Capture the cell that displays the provided text and extract its [x, y] central coordinate. 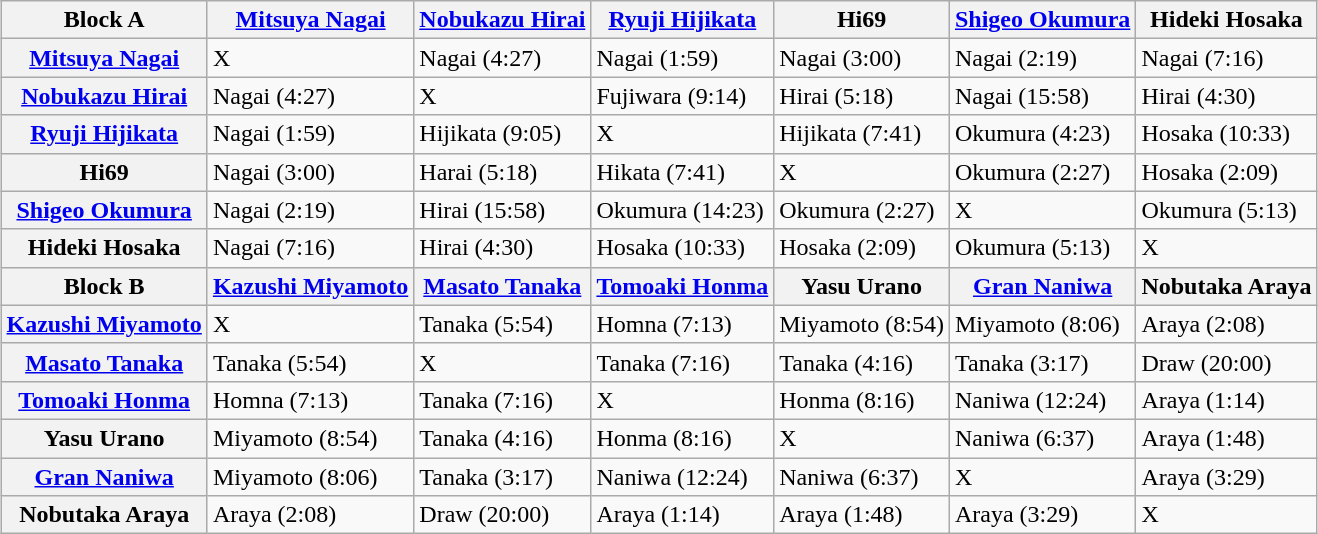
Harai (5:18) [502, 172]
Okumura (14:23) [682, 210]
Hijikata (7:41) [862, 134]
Fujiwara (9:14) [682, 96]
Block A [104, 20]
Hikata (7:41) [682, 172]
Hijikata (9:05) [502, 134]
Hirai (5:18) [862, 96]
Block B [104, 286]
Okumura (4:23) [1042, 134]
Hirai (15:58) [502, 210]
Nagai (15:58) [1042, 96]
